Determine the (x, y) coordinate at the center of the cell enclosing the given text.  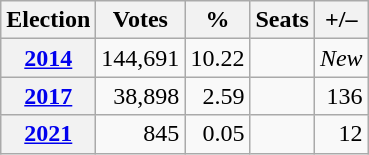
Election (48, 20)
2017 (48, 96)
10.22 (218, 58)
+/– (341, 20)
38,898 (140, 96)
2014 (48, 58)
845 (140, 134)
2.59 (218, 96)
Seats (282, 20)
Votes (140, 20)
2021 (48, 134)
New (341, 58)
136 (341, 96)
12 (341, 134)
144,691 (140, 58)
0.05 (218, 134)
% (218, 20)
